Provide the (X, Y) coordinate of the cell's center where the given text is located.  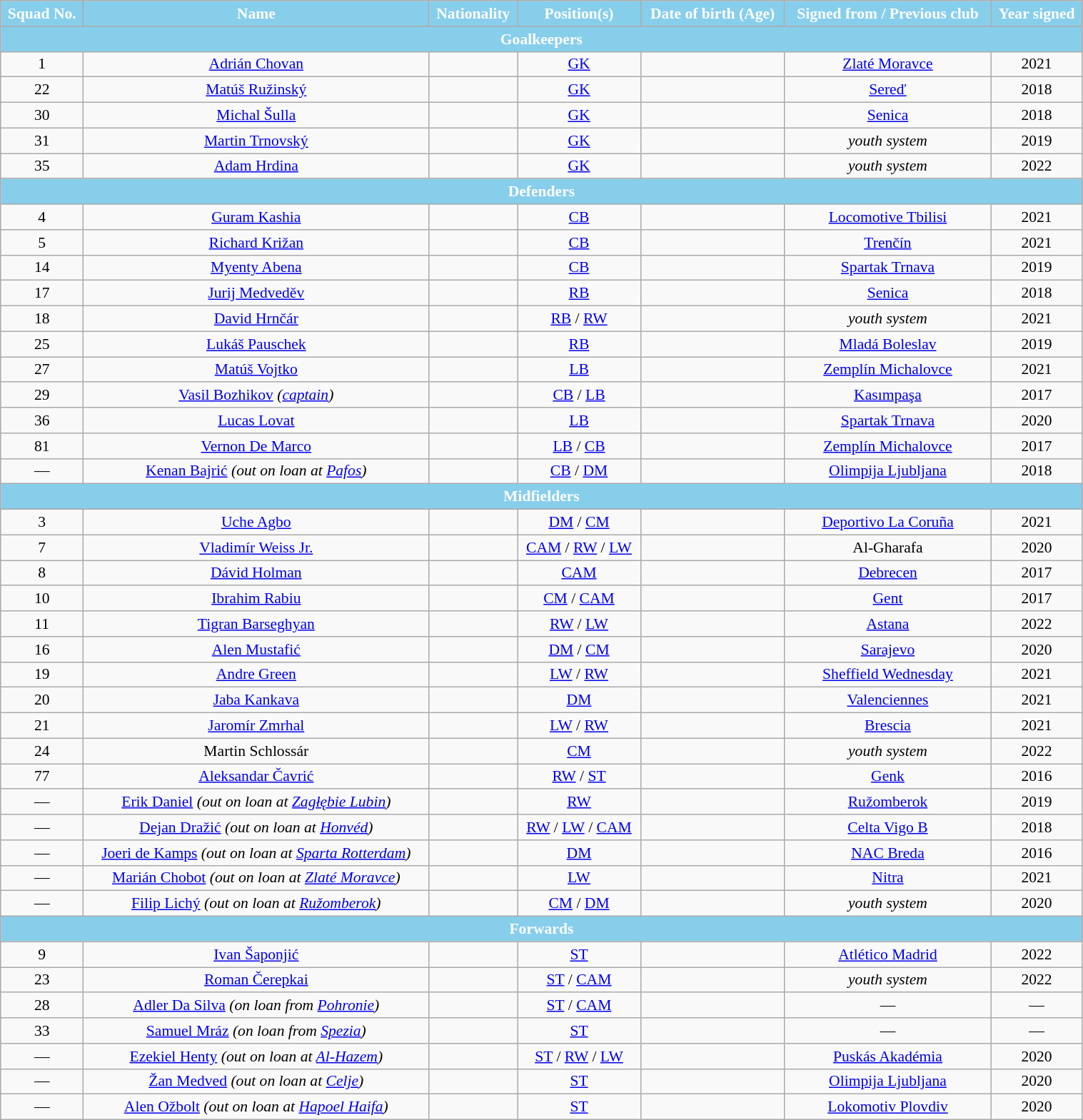
Astana (888, 624)
5 (42, 243)
Goalkeepers (541, 39)
Valenciennes (888, 700)
22 (42, 90)
CB / LB (580, 395)
Guram Kashia (256, 217)
Puskás Akadémia (888, 1056)
24 (42, 751)
21 (42, 726)
77 (42, 777)
David Hrnčár (256, 319)
81 (42, 446)
Debrecen (888, 573)
Dávid Holman (256, 573)
Sheffield Wednesday (888, 675)
Samuel Mráz (on loan from Spezia) (256, 1031)
Adler Da Silva (on loan from Pohronie) (256, 1006)
Squad No. (42, 14)
Joeri de Kamps (out on loan at Sparta Rotterdam) (256, 853)
33 (42, 1031)
Kasımpaşa (888, 395)
20 (42, 700)
Martin Trnovský (256, 141)
Lukáš Pauschek (256, 344)
Michal Šulla (256, 116)
Sereď (888, 90)
11 (42, 624)
RW / LW (580, 624)
Vasil Bozhikov (captain) (256, 395)
RW / LW / CAM (580, 827)
ST / RW / LW (580, 1056)
Position(s) (580, 14)
Uche Agbo (256, 523)
23 (42, 980)
1 (42, 64)
29 (42, 395)
Myenty Abena (256, 268)
Locomotive Tbilisi (888, 217)
RB / RW (580, 319)
8 (42, 573)
Date of birth (Age) (712, 14)
25 (42, 344)
Erik Daniel (out on loan at Zagłębie Lubin) (256, 802)
Midfielders (541, 497)
Celta Vigo B (888, 827)
Ružomberok (888, 802)
30 (42, 116)
Ibrahim Rabiu (256, 599)
Zlaté Moravce (888, 64)
Defenders (541, 192)
Martin Schlossár (256, 751)
Alen Mustafić (256, 650)
Jaba Kankava (256, 700)
LB / CB (580, 446)
CB / DM (580, 471)
3 (42, 523)
CAM / RW / LW (580, 548)
Adam Hrdina (256, 166)
Ivan Šaponjić (256, 954)
Ezekiel Henty (out on loan at Al-Hazem) (256, 1056)
Marián Chobot (out on loan at Zlaté Moravce) (256, 878)
Roman Čerepkai (256, 980)
Vernon De Marco (256, 446)
Žan Medved (out on loan at Celje) (256, 1081)
CAM (580, 573)
36 (42, 420)
Name (256, 14)
Year signed (1037, 14)
Richard Križan (256, 243)
31 (42, 141)
Tigran Barseghyan (256, 624)
17 (42, 293)
Dejan Dražić (out on loan at Honvéd) (256, 827)
7 (42, 548)
10 (42, 599)
Deportivo La Coruña (888, 523)
19 (42, 675)
Gent (888, 599)
Alen Ožbolt (out on loan at Hapoel Haifa) (256, 1107)
Trenčín (888, 243)
Lucas Lovat (256, 420)
Nationality (473, 14)
Atlético Madrid (888, 954)
Kenan Bajrić (out on loan at Pafos) (256, 471)
16 (42, 650)
Brescia (888, 726)
Nitra (888, 878)
Filip Lichý (out on loan at Ružomberok) (256, 904)
Mladá Boleslav (888, 344)
Genk (888, 777)
Aleksandar Čavrić (256, 777)
27 (42, 370)
Matúš Vojtko (256, 370)
Forwards (541, 929)
Andre Green (256, 675)
CM / DM (580, 904)
NAC Breda (888, 853)
Matúš Ružinský (256, 90)
LW (580, 878)
RW / ST (580, 777)
18 (42, 319)
Adrián Chovan (256, 64)
Jurij Medveděv (256, 293)
28 (42, 1006)
14 (42, 268)
Al-Gharafa (888, 548)
CM / CAM (580, 599)
CM (580, 751)
Lokomotiv Plovdiv (888, 1107)
Sarajevo (888, 650)
9 (42, 954)
4 (42, 217)
Signed from / Previous club (888, 14)
Vladimír Weiss Jr. (256, 548)
35 (42, 166)
Jaromír Zmrhal (256, 726)
RW (580, 802)
